Locate the cell with the specified text and output its (x, y) center coordinate. 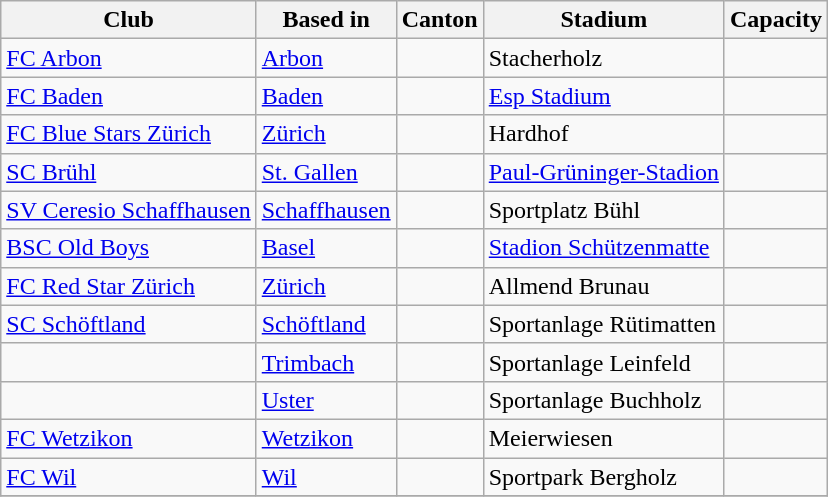
FC Red Star Zürich (128, 286)
Baden (326, 96)
BSC Old Boys (128, 248)
Canton (440, 20)
Allmend Brunau (604, 286)
Based in (326, 20)
Sportanlage Leinfeld (604, 362)
Meierwiesen (604, 438)
SC Schöftland (128, 324)
Esp Stadium (604, 96)
FC Blue Stars Zürich (128, 134)
Paul-Grüninger-Stadion (604, 172)
Stacherholz (604, 58)
FC Baden (128, 96)
Sportanlage Rütimatten (604, 324)
Arbon (326, 58)
Sportanlage Buchholz (604, 400)
Stadion Schützenmatte (604, 248)
FC Wetzikon (128, 438)
Wetzikon (326, 438)
SC Brühl (128, 172)
Wil (326, 477)
Capacity (776, 20)
Basel (326, 248)
Club (128, 20)
Schaffhausen (326, 210)
Uster (326, 400)
FC Wil (128, 477)
Sportpark Bergholz (604, 477)
Stadium (604, 20)
SV Ceresio Schaffhausen (128, 210)
Sportplatz Bühl (604, 210)
Trimbach (326, 362)
St. Gallen (326, 172)
Schöftland (326, 324)
Hardhof (604, 134)
FC Arbon (128, 58)
